Return the (X, Y) coordinate for the center point of the cell that contains the specified text.  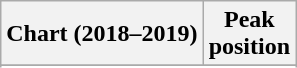
Chart (2018–2019) (102, 34)
Peakposition (249, 34)
